Capture the cell that displays the provided text and extract its [X, Y] central coordinate. 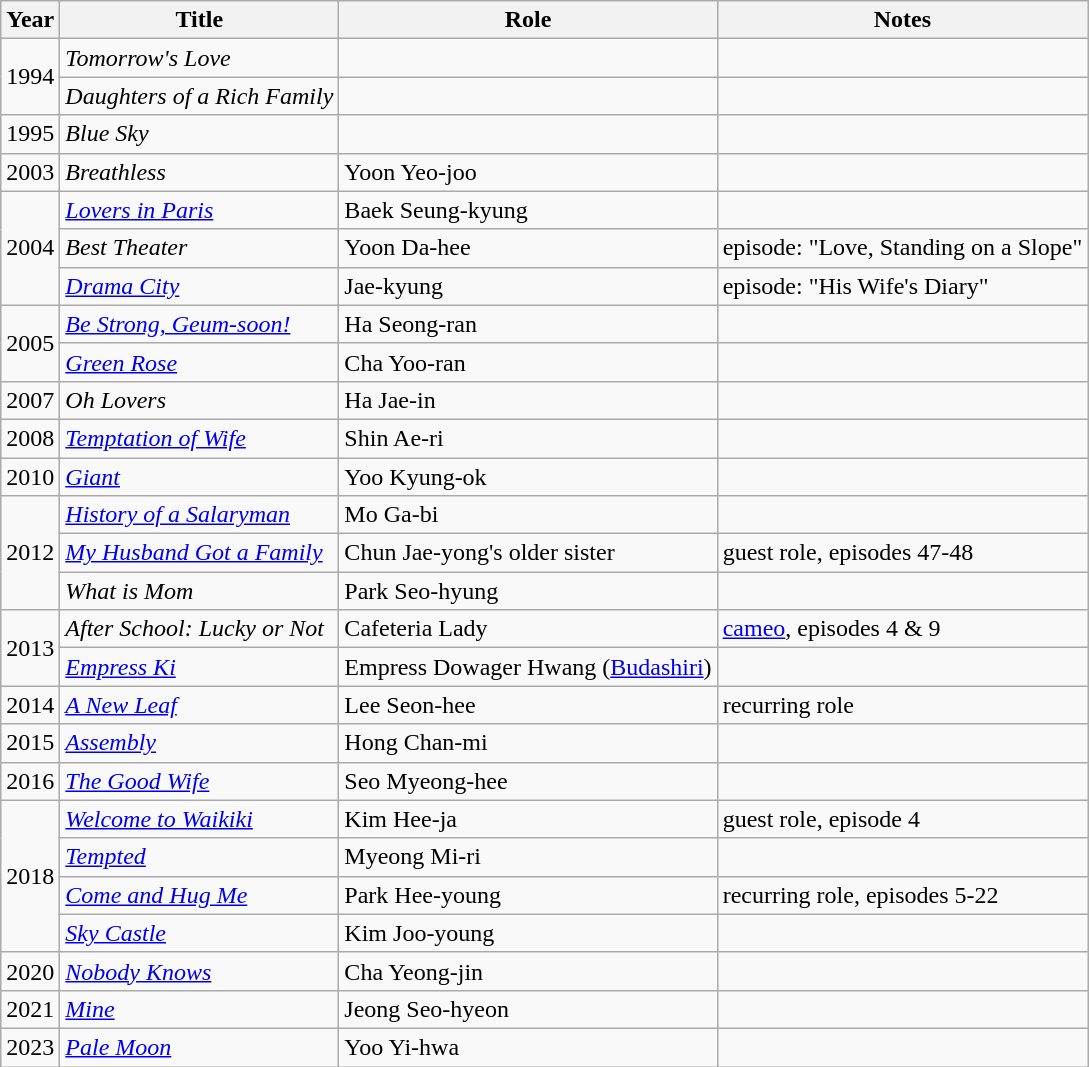
2007 [30, 400]
2003 [30, 172]
episode: "His Wife's Diary" [902, 286]
Assembly [200, 743]
Ha Jae-in [528, 400]
Tomorrow's Love [200, 58]
Lee Seon-hee [528, 705]
Cafeteria Lady [528, 629]
Ha Seong-ran [528, 324]
2020 [30, 971]
Oh Lovers [200, 400]
2016 [30, 781]
The Good Wife [200, 781]
Kim Hee-ja [528, 819]
2015 [30, 743]
cameo, episodes 4 & 9 [902, 629]
Tempted [200, 857]
guest role, episodes 47-48 [902, 553]
Best Theater [200, 248]
Yoo Kyung-ok [528, 477]
Sky Castle [200, 933]
2004 [30, 248]
Yoon Yeo-joo [528, 172]
2013 [30, 648]
Myeong Mi-ri [528, 857]
1995 [30, 134]
Blue Sky [200, 134]
Daughters of a Rich Family [200, 96]
Drama City [200, 286]
recurring role [902, 705]
2023 [30, 1047]
Empress Ki [200, 667]
Baek Seung-kyung [528, 210]
Breathless [200, 172]
2014 [30, 705]
Park Hee-young [528, 895]
Notes [902, 20]
Chun Jae-yong's older sister [528, 553]
Be Strong, Geum-soon! [200, 324]
Cha Yoo-ran [528, 362]
guest role, episode 4 [902, 819]
Welcome to Waikiki [200, 819]
Seo Myeong-hee [528, 781]
What is Mom [200, 591]
episode: "Love, Standing on a Slope" [902, 248]
Temptation of Wife [200, 438]
2012 [30, 553]
Nobody Knows [200, 971]
Lovers in Paris [200, 210]
Role [528, 20]
Cha Yeong-jin [528, 971]
My Husband Got a Family [200, 553]
Shin Ae-ri [528, 438]
2008 [30, 438]
A New Leaf [200, 705]
Pale Moon [200, 1047]
History of a Salaryman [200, 515]
2021 [30, 1009]
1994 [30, 77]
Yoon Da-hee [528, 248]
recurring role, episodes 5-22 [902, 895]
Kim Joo-young [528, 933]
Giant [200, 477]
Jeong Seo-hyeon [528, 1009]
2010 [30, 477]
2005 [30, 343]
Mine [200, 1009]
Mo Ga-bi [528, 515]
Jae-kyung [528, 286]
Park Seo-hyung [528, 591]
Year [30, 20]
Come and Hug Me [200, 895]
Yoo Yi-hwa [528, 1047]
After School: Lucky or Not [200, 629]
Hong Chan-mi [528, 743]
Empress Dowager Hwang (Budashiri) [528, 667]
Green Rose [200, 362]
2018 [30, 876]
Title [200, 20]
